Extract the [X, Y] coordinate from the center of the cell holding the provided text.  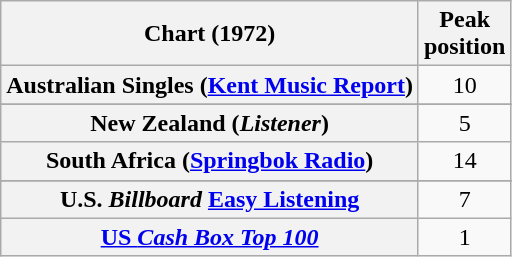
US Cash Box Top 100 [210, 237]
1 [464, 237]
5 [464, 123]
10 [464, 85]
South Africa (Springbok Radio) [210, 161]
Chart (1972) [210, 34]
U.S. Billboard Easy Listening [210, 199]
Peakposition [464, 34]
New Zealand (Listener) [210, 123]
14 [464, 161]
7 [464, 199]
Australian Singles (Kent Music Report) [210, 85]
